Return the (x, y) coordinate for the center point of the cell that contains the specified text.  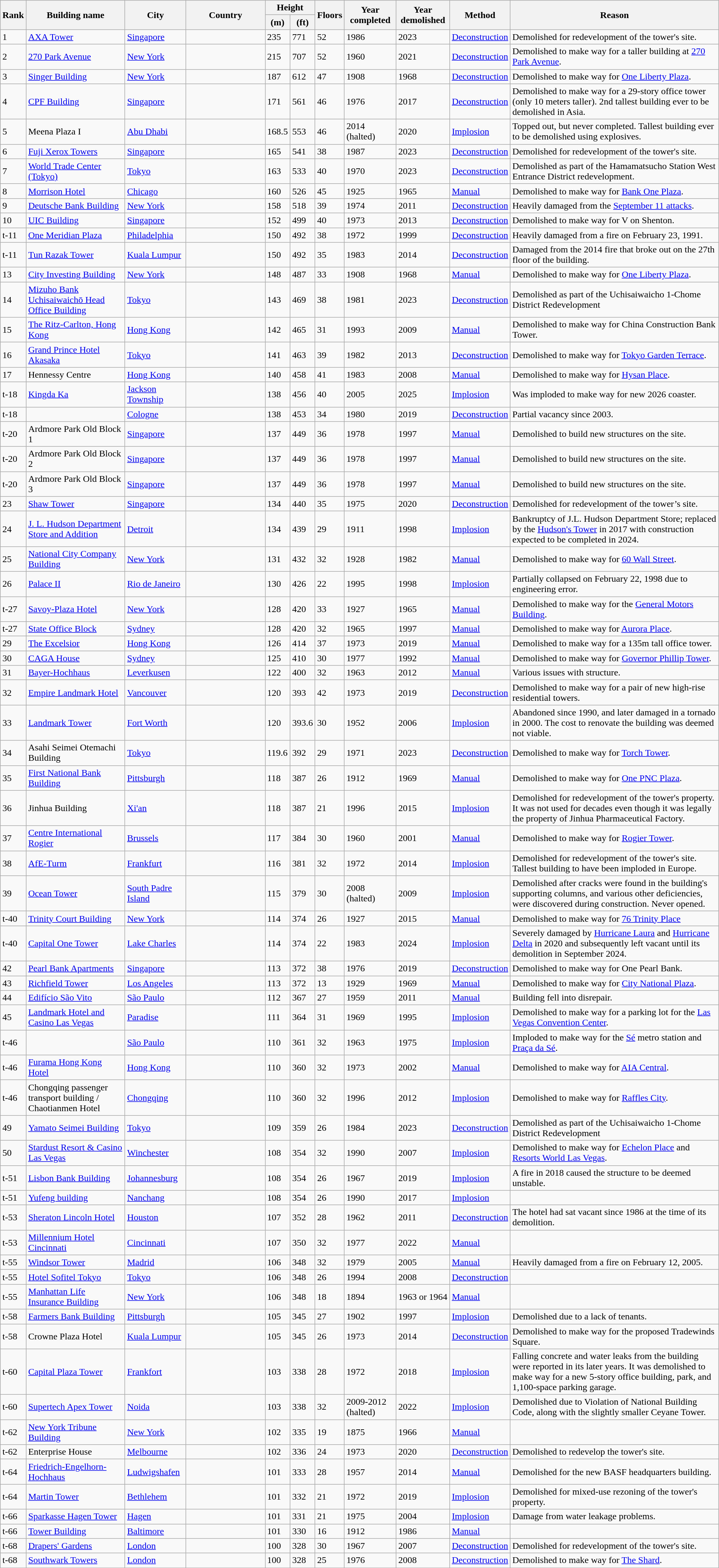
112 (277, 998)
432 (303, 559)
335 (303, 1432)
10 (13, 220)
Demolished for the new BASF headquarters building. (615, 1472)
499 (303, 220)
141 (277, 355)
561 (303, 101)
1875 (370, 1432)
The hotel had sat vacant since 1986 at the time of its demolition. (615, 1217)
215 (277, 57)
Landmark Hotel and Casino Las Vegas (76, 1017)
South Padre Island (155, 893)
Building fell into disrepair. (615, 998)
Meena Plaza I (76, 131)
465 (303, 330)
Cincinnati (155, 1243)
1957 (370, 1472)
1966 (423, 1432)
Demolished to make way for Bank One Plaza. (615, 191)
426 (303, 584)
Leverkusen (155, 673)
City Investing Building (76, 275)
First National Bank Building (76, 778)
Paradise (155, 1017)
Millennium Hotel Cincinnati (76, 1243)
160 (277, 191)
392 (303, 753)
J. L. Hudson Department Store and Addition (76, 529)
384 (303, 838)
367 (303, 998)
526 (303, 191)
439 (303, 529)
1902 (370, 1316)
Rio de Janeiro (155, 584)
Demolished to make way for One Pearl Bank. (615, 968)
2001 (423, 838)
1981 (370, 300)
Windsor Tower (76, 1262)
Demolished to make way for a 135m tall office tower. (615, 644)
Capital One Tower (76, 943)
469 (303, 300)
1970 (370, 171)
CAGA House (76, 658)
National City Company Building (76, 559)
The Ritz-Carlton, Hong Kong (76, 330)
19 (330, 1432)
Demolished to make way for Tokyo Garden Terrace. (615, 355)
Floors (330, 15)
Demolished to make way for Rogier Tower. (615, 838)
Melbourne (155, 1452)
533 (303, 171)
171 (277, 101)
Year demolished (423, 15)
Various issues with structure. (615, 673)
453 (303, 414)
Demolished to make way for the proposed Tradewinds Square. (615, 1336)
Lisbon Bank Building (76, 1178)
109 (277, 1128)
142 (277, 330)
UIC Building (76, 220)
1980 (370, 414)
23 (13, 504)
50 (13, 1153)
Bayer-Hochhaus (76, 673)
Height (290, 8)
Ardmore Park Old Block 2 (76, 459)
Asahi Seimei Otemachi Building (76, 753)
168.5 (277, 131)
State Office Block (76, 629)
Hotel Sofitel Tokyo (76, 1277)
Tower Building (76, 1531)
Heavily damaged from the September 11 attacks. (615, 206)
New York Tribune Building (76, 1432)
Ardmore Park Old Block 3 (76, 484)
Demolished for mixed-use rezoning of the tower's property. (615, 1497)
1974 (370, 206)
553 (303, 131)
Los Angeles (155, 983)
458 (303, 375)
393.6 (303, 723)
187 (277, 76)
AXA Tower (76, 37)
143 (277, 300)
49 (13, 1128)
Fort Worth (155, 723)
CPF Building (76, 101)
Demolished to make way for Aurora Place. (615, 629)
116 (277, 863)
Crowne Plaza Hotel (76, 1336)
2009-2012 (halted) (370, 1407)
165 (277, 151)
1999 (423, 235)
Tun Razak Tower (76, 255)
463 (303, 355)
Baltimore (155, 1531)
Demolished due to a lack of tenants. (615, 1316)
Jinhua Building (76, 808)
270 Park Avenue (76, 57)
Hagen (155, 1517)
Heavily damaged from a fire on February 12, 2005. (615, 1262)
Madrid (155, 1262)
2018 (423, 1372)
Partially collapsed on February 22, 1998 due to engineering error. (615, 584)
Johannesburg (155, 1178)
Ocean Tower (76, 893)
Heavily damaged from a fire on February 23, 1991. (615, 235)
Cologne (155, 414)
Capital Plaza Tower (76, 1372)
Pearl Bank Apartments (76, 968)
541 (303, 151)
47 (330, 76)
Topped out, but never completed. Tallest building ever to be demolished using explosives. (615, 131)
Morrison Hotel (76, 191)
Sheraton Lincoln Hotel (76, 1217)
Chongqing (155, 1098)
1979 (370, 1262)
1994 (370, 1277)
Detroit (155, 529)
Savoy-Plaza Hotel (76, 609)
Chicago (155, 191)
Demolished to make way for Hysan Place. (615, 375)
Palace II (76, 584)
Richfield Tower (76, 983)
2006 (423, 723)
Empire Landmark Hotel (76, 692)
456 (303, 394)
Supertech Apex Tower (76, 1407)
122 (277, 673)
115 (277, 893)
Demolished to make way for a pair of new high-rise residential towers. (615, 692)
1992 (423, 658)
Enterprise House (76, 1452)
Severely damaged by Hurricane Laura and Hurricane Delta in 2020 and subsequently left vacant until its demolition in September 2024. (615, 943)
Country (225, 15)
9 (13, 206)
158 (277, 206)
Furama Hong Kong Hotel (76, 1067)
Bankruptcy of J.L. Hudson Department Store; replaced by the Hudson's Tower in 2017 with construction expected to be completed in 2024. (615, 529)
Sparkasse Hagen Tower (76, 1517)
1925 (370, 191)
Kingda Ka (76, 394)
Vancouver (155, 692)
2008 (halted) (370, 893)
Demolished to make way for The Shard. (615, 1560)
Bethlehem (155, 1497)
Ludwigshafen (155, 1472)
2 (13, 57)
379 (303, 893)
Damage from water leakage problems. (615, 1517)
Brussels (155, 838)
Noida (155, 1407)
Demolished to make way for Raffles City. (615, 1098)
Yufeng building (76, 1198)
5 (13, 131)
3 (13, 76)
336 (303, 1452)
Demolished to make way for 60 Wall Street. (615, 559)
Ardmore Park Old Block 1 (76, 434)
Houston (155, 1217)
Drapers' Gardens (76, 1546)
Edifício São Vito (76, 998)
Philadelphia (155, 235)
400 (303, 673)
Shaw Tower (76, 504)
Demolished to make way for V on Shenton. (615, 220)
World Trade Center (Tokyo) (76, 171)
333 (303, 1472)
1984 (370, 1128)
148 (277, 275)
2004 (423, 1517)
1929 (370, 983)
Method (480, 15)
1971 (370, 753)
Friedrich-Engelhorn-Hochhaus (76, 1472)
Demolished to make way for One PNC Plaza. (615, 778)
414 (303, 644)
440 (303, 504)
111 (277, 1017)
Demolished to make way for Echelon Place and Resorts World Las Vegas. (615, 1153)
41 (330, 375)
163 (277, 171)
Demolished to make way for the General Motors Building. (615, 609)
(m) (277, 22)
Reason (615, 15)
Demolished to make way for China Construction Bank Tower. (615, 330)
Demolished to make way for City National Plaza. (615, 983)
City (155, 15)
Mizuho Bank Uchisaiwaichō Head Office Building (76, 300)
7 (13, 171)
Trinity Court Building (76, 918)
Damaged from the 2014 fire that broke out on the 27th floor of the building. (615, 255)
2025 (423, 394)
2002 (423, 1067)
Lake Charles (155, 943)
352 (303, 1217)
Demolished for redevelopment of the tower’s site. (615, 504)
Frankfort (155, 1372)
Demolished to make way for 76 Trinity Place (615, 918)
Centre International Rogier (76, 838)
Singer Building (76, 76)
125 (277, 658)
2024 (423, 943)
152 (277, 220)
707 (303, 57)
381 (303, 863)
126 (277, 644)
Demolished to redevelop the tower's site. (615, 1452)
612 (303, 76)
A fire in 2018 caused the structure to be deemed unstable. (615, 1178)
130 (277, 584)
1911 (370, 529)
1952 (370, 723)
14 (13, 300)
361 (303, 1043)
Landmark Tower (76, 723)
Deutsche Bank Building (76, 206)
Demolished for redevelopment of the tower's site. Tallest building to have been imploded in Europe. (615, 863)
Fuji Xerox Towers (76, 151)
Rank (13, 15)
Demolished as part of the Hamamatsucho Station West Entrance District redevelopment. (615, 171)
Winchester (155, 1153)
2014 (halted) (370, 131)
Was imploded to make way for new 2026 coaster. (615, 394)
Year completed (370, 15)
Demolished to make way for a taller building at 270 Park Avenue. (615, 57)
330 (303, 1531)
Manhattan Life Insurance Building (76, 1296)
1993 (370, 330)
393 (303, 692)
8 (13, 191)
1 (13, 37)
Chongqing passenger transport building / Chaotianmen Hotel (76, 1098)
1962 (370, 1217)
140 (277, 375)
Hennessy Centre (76, 375)
Southwark Towers (76, 1560)
Xi'an (155, 808)
331 (303, 1517)
44 (13, 998)
Building name (76, 15)
4 (13, 101)
Demolished to make way for AIA Central. (615, 1067)
131 (277, 559)
Martin Tower (76, 1497)
(ft) (303, 22)
Demolished to make way for a parking lot for the Las Vegas Convention Center. (615, 1017)
350 (303, 1243)
117 (277, 838)
518 (303, 206)
332 (303, 1497)
Abu Dhabi (155, 131)
Nanchang (155, 1198)
17 (13, 375)
Farmers Bank Building (76, 1316)
Demolished to make way for Torch Tower. (615, 753)
Demolished due to Violation of National Building Code, along with the slightly smaller Ceyane Tower. (615, 1407)
410 (303, 658)
1928 (370, 559)
Frankfurt (155, 863)
119.6 (277, 753)
Yamato Seimei Building (76, 1128)
1894 (370, 1296)
AfE-Turm (76, 863)
Grand Prince Hotel Akasaka (76, 355)
6 (13, 151)
487 (303, 275)
Partial vacancy since 2003. (615, 414)
364 (303, 1017)
Demolished to make way for Governor Phillip Tower. (615, 658)
1959 (370, 998)
18 (330, 1296)
2021 (423, 57)
One Meridian Plaza (76, 235)
1963 or 1964 (423, 1296)
Imploded to make way for the Sé metro station and Praça da Sé. (615, 1043)
235 (277, 37)
Demolished to make way for a 29-story office tower (only 10 meters taller). 2nd tallest building ever to be demolished in Asia. (615, 101)
Abandoned since 1990, and later damaged in a tornado in 2000. The cost to renovate the building was deemed not viable. (615, 723)
The Excelsior (76, 644)
1987 (370, 151)
771 (303, 37)
Stardust Resort & Casino Las Vegas (76, 1153)
Jackson Township (155, 394)
359 (303, 1128)
15 (13, 330)
43 (13, 983)
